Capture the cell that displays the provided text and extract its (X, Y) central coordinate. 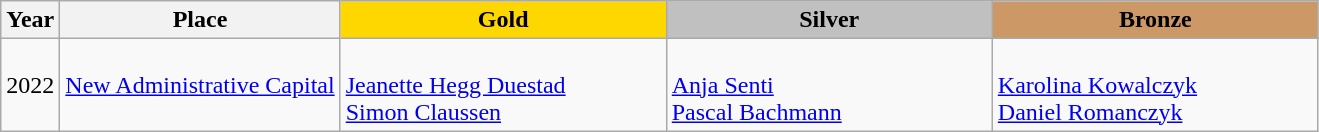
Jeanette Hegg DuestadSimon Claussen (503, 85)
Year (30, 20)
Silver (829, 20)
Bronze (1155, 20)
2022 (30, 85)
Anja SentiPascal Bachmann (829, 85)
New Administrative Capital (200, 85)
Place (200, 20)
Gold (503, 20)
Karolina KowalczykDaniel Romanczyk (1155, 85)
